Scan for the cell matching the given text and deliver its (X, Y) coordinate at center. 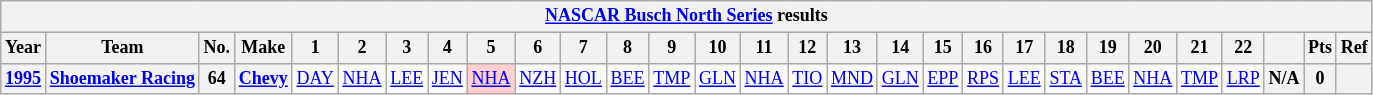
0 (1320, 78)
22 (1243, 48)
5 (491, 48)
Year (24, 48)
TIO (808, 78)
Shoemaker Racing (122, 78)
16 (984, 48)
1995 (24, 78)
STA (1066, 78)
MND (852, 78)
21 (1200, 48)
1 (315, 48)
EPP (943, 78)
DAY (315, 78)
19 (1108, 48)
12 (808, 48)
14 (900, 48)
8 (628, 48)
N/A (1284, 78)
Pts (1320, 48)
Make (263, 48)
13 (852, 48)
11 (764, 48)
20 (1153, 48)
Team (122, 48)
2 (362, 48)
9 (672, 48)
NASCAR Busch North Series results (686, 16)
4 (448, 48)
15 (943, 48)
NZH (538, 78)
17 (1024, 48)
Ref (1354, 48)
No. (216, 48)
LRP (1243, 78)
RPS (984, 78)
JEN (448, 78)
3 (407, 48)
6 (538, 48)
64 (216, 78)
10 (718, 48)
7 (584, 48)
HOL (584, 78)
Chevy (263, 78)
18 (1066, 48)
